Scan for the cell matching the given text and deliver its [X, Y] coordinate at center. 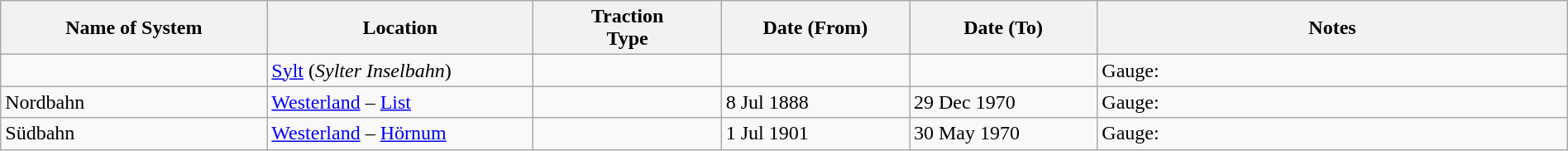
8 Jul 1888 [815, 102]
Südbahn [134, 134]
Westerland – List [400, 102]
Notes [1332, 28]
30 May 1970 [1004, 134]
Date (To) [1004, 28]
29 Dec 1970 [1004, 102]
Sylt (Sylter Inselbahn) [400, 71]
Location [400, 28]
1 Jul 1901 [815, 134]
TractionType [627, 28]
Name of System [134, 28]
Westerland – Hörnum [400, 134]
Date (From) [815, 28]
Nordbahn [134, 102]
